Determine the (x, y) coordinate at the center of the cell enclosing the given text.  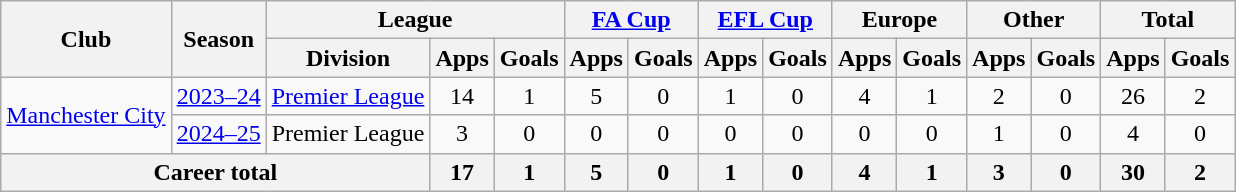
Other (1034, 20)
FA Cup (631, 20)
26 (1133, 96)
League (415, 20)
Total (1168, 20)
Career total (216, 172)
Europe (899, 20)
30 (1133, 172)
2024–25 (218, 134)
14 (462, 96)
2023–24 (218, 96)
Manchester City (86, 115)
EFL Cup (765, 20)
Club (86, 39)
Division (348, 58)
17 (462, 172)
Season (218, 39)
